Extract the (x, y) coordinate from the center of the cell holding the provided text.  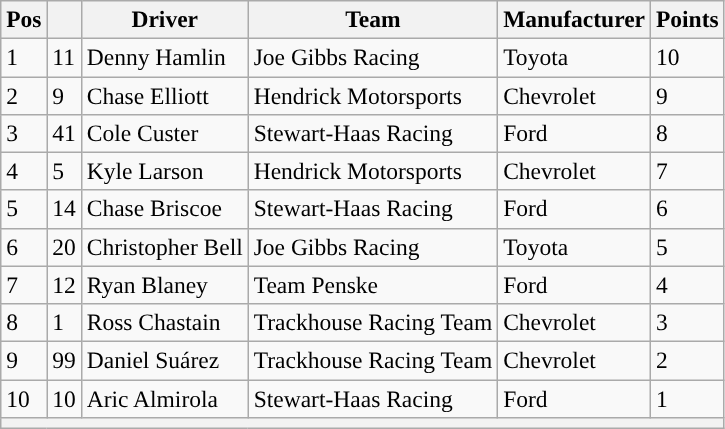
Team Penske (372, 285)
Ryan Blaney (164, 285)
Points (687, 19)
Pos (24, 19)
12 (64, 285)
Denny Hamlin (164, 57)
Christopher Bell (164, 247)
Team (372, 19)
20 (64, 247)
Ross Chastain (164, 322)
Chase Briscoe (164, 209)
Daniel Suárez (164, 360)
Aric Almirola (164, 398)
99 (64, 360)
Manufacturer (574, 19)
Driver (164, 19)
Cole Custer (164, 133)
Kyle Larson (164, 171)
11 (64, 57)
14 (64, 209)
41 (64, 133)
Chase Elliott (164, 95)
